Extract the (X, Y) coordinate from the center of the cell holding the provided text.  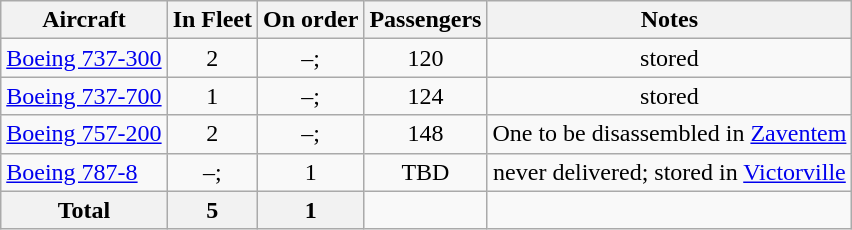
Aircraft (84, 20)
On order (311, 20)
One to be disassembled in Zaventem (670, 134)
120 (426, 58)
never delivered; stored in Victorville (670, 172)
5 (212, 210)
Passengers (426, 20)
Boeing 737-300 (84, 58)
Boeing 737-700 (84, 96)
Notes (670, 20)
Boeing 757-200 (84, 134)
TBD (426, 172)
Boeing 787-8 (84, 172)
In Fleet (212, 20)
Total (84, 210)
148 (426, 134)
124 (426, 96)
